Detect which cell encompasses the target text, then output its [X, Y] center coordinate. 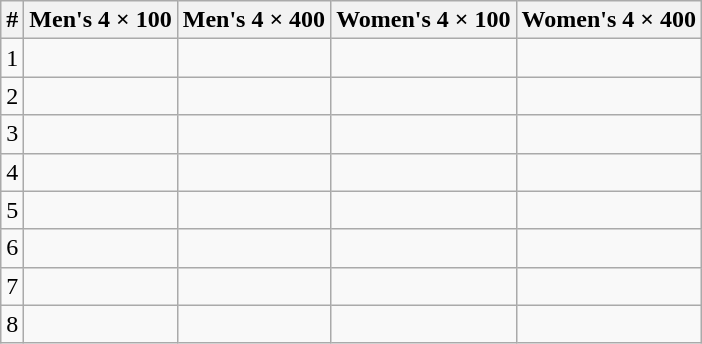
1 [12, 58]
Women's 4 × 100 [424, 20]
Women's 4 × 400 [608, 20]
4 [12, 172]
Men's 4 × 400 [254, 20]
6 [12, 248]
8 [12, 324]
3 [12, 134]
Men's 4 × 100 [100, 20]
# [12, 20]
2 [12, 96]
7 [12, 286]
5 [12, 210]
